Capture the cell that displays the provided text and extract its (x, y) central coordinate. 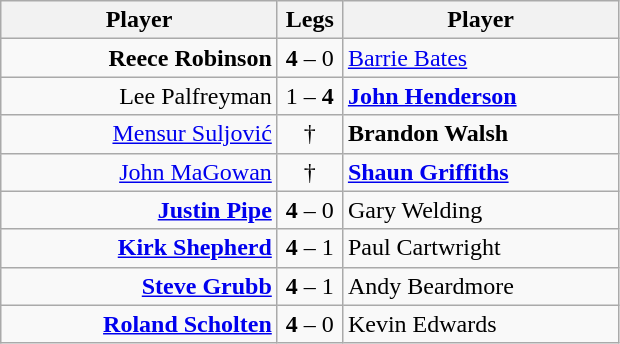
John Henderson (480, 96)
1 – 4 (310, 96)
Lee Palfreyman (140, 96)
Reece Robinson (140, 58)
Barrie Bates (480, 58)
Kirk Shepherd (140, 248)
Andy Beardmore (480, 286)
Gary Welding (480, 210)
Brandon Walsh (480, 134)
Mensur Suljović (140, 134)
Paul Cartwright (480, 248)
Legs (310, 20)
Justin Pipe (140, 210)
Roland Scholten (140, 324)
Kevin Edwards (480, 324)
Steve Grubb (140, 286)
John MaGowan (140, 172)
Shaun Griffiths (480, 172)
